Provide the [X, Y] coordinate of the cell's center where the given text is located.  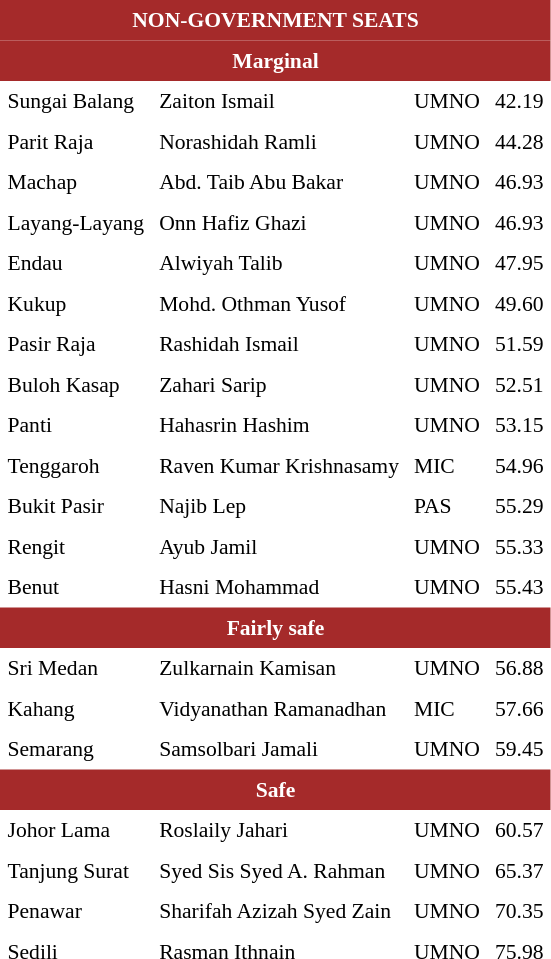
PAS [446, 506]
Semarang [76, 749]
Onn Hafiz Ghazi [280, 222]
Bukit Pasir [76, 506]
Najib Lep [280, 506]
Tenggaroh [76, 465]
Alwiyah Talib [280, 263]
Ayub Jamil [280, 546]
NON-GOVERNMENT SEATS [276, 20]
Raven Kumar Krishnasamy [280, 465]
Norashidah Ramli [280, 141]
57.66 [519, 708]
Pasir Raja [76, 344]
Kukup [76, 303]
Sungai Balang [76, 101]
56.88 [519, 668]
Panti [76, 425]
Endau [76, 263]
Parit Raja [76, 141]
Benut [76, 587]
Sri Medan [76, 668]
Johor Lama [76, 830]
44.28 [519, 141]
55.33 [519, 546]
65.37 [519, 870]
Roslaily Jahari [280, 830]
Abd. Taib Abu Bakar [280, 182]
55.43 [519, 587]
Rashidah Ismail [280, 344]
Samsolbari Jamali [280, 749]
53.15 [519, 425]
Rengit [76, 546]
55.29 [519, 506]
Vidyanathan Ramanadhan [280, 708]
59.45 [519, 749]
51.59 [519, 344]
Kahang [76, 708]
47.95 [519, 263]
Layang-Layang [76, 222]
Hahasrin Hashim [280, 425]
Tanjung Surat [76, 870]
60.57 [519, 830]
42.19 [519, 101]
Marginal [276, 60]
Machap [76, 182]
Hasni Mohammad [280, 587]
Zulkarnain Kamisan [280, 668]
54.96 [519, 465]
52.51 [519, 384]
Zaiton Ismail [280, 101]
Penawar [76, 911]
Sharifah Azizah Syed Zain [280, 911]
Safe [276, 789]
Mohd. Othman Yusof [280, 303]
49.60 [519, 303]
Zahari Sarip [280, 384]
70.35 [519, 911]
Buloh Kasap [76, 384]
Fairly safe [276, 627]
Syed Sis Syed A. Rahman [280, 870]
